From the cell containing the given text, extract its center point as (X, Y) coordinate. 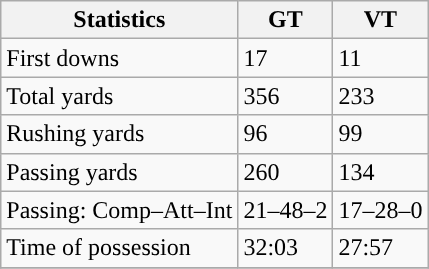
134 (380, 172)
17 (286, 58)
356 (286, 96)
27:57 (380, 248)
GT (286, 20)
Statistics (120, 20)
Total yards (120, 96)
21–48–2 (286, 210)
Passing yards (120, 172)
Passing: Comp–Att–Int (120, 210)
First downs (120, 58)
260 (286, 172)
Time of possession (120, 248)
VT (380, 20)
Rushing yards (120, 134)
32:03 (286, 248)
99 (380, 134)
17–28–0 (380, 210)
11 (380, 58)
233 (380, 96)
96 (286, 134)
